Return (X, Y) of the center of cell containing provided text 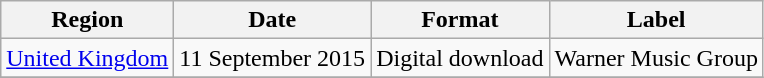
Date (272, 20)
Region (88, 20)
Warner Music Group (656, 58)
United Kingdom (88, 58)
11 September 2015 (272, 58)
Format (460, 20)
Label (656, 20)
Digital download (460, 58)
